Extract the [x, y] coordinate from the center of the cell holding the provided text.  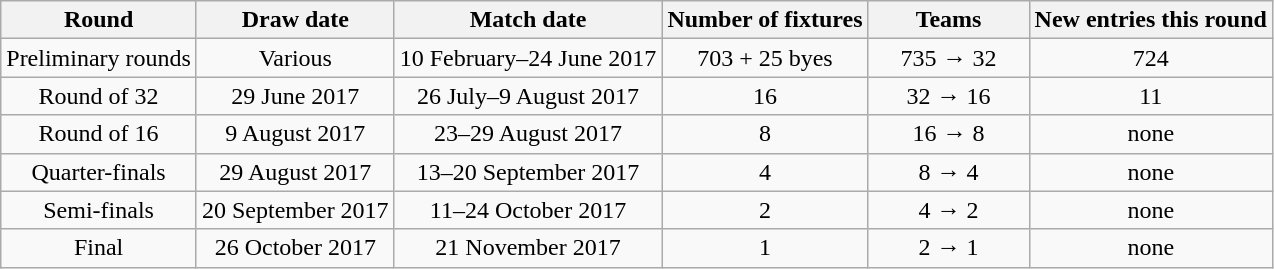
32 → 16 [948, 96]
4 [765, 172]
2 [765, 210]
1 [765, 248]
29 June 2017 [295, 96]
Round of 32 [99, 96]
29 August 2017 [295, 172]
Round of 16 [99, 134]
8 → 4 [948, 172]
11 [1150, 96]
703 + 25 byes [765, 58]
9 August 2017 [295, 134]
21 November 2017 [528, 248]
Quarter-finals [99, 172]
Preliminary rounds [99, 58]
4 → 2 [948, 210]
11–24 October 2017 [528, 210]
Various [295, 58]
Number of fixtures [765, 20]
Teams [948, 20]
Final [99, 248]
16 [765, 96]
26 October 2017 [295, 248]
23–29 August 2017 [528, 134]
8 [765, 134]
Round [99, 20]
26 July–9 August 2017 [528, 96]
Draw date [295, 20]
Semi-finals [99, 210]
Match date [528, 20]
724 [1150, 58]
13–20 September 2017 [528, 172]
10 February–24 June 2017 [528, 58]
735 → 32 [948, 58]
20 September 2017 [295, 210]
2 → 1 [948, 248]
16 → 8 [948, 134]
New entries this round [1150, 20]
